Scan for the cell matching the given text and deliver its (x, y) coordinate at center. 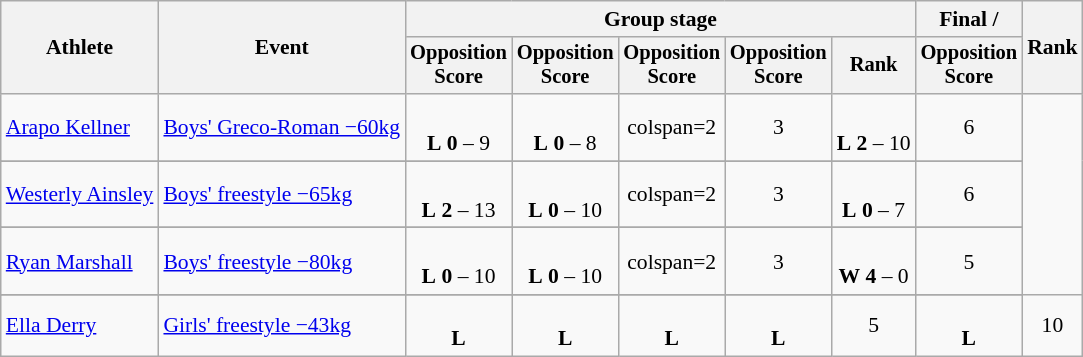
Ryan Marshall (80, 262)
W 4 – 0 (874, 262)
Event (282, 48)
10 (1052, 326)
Westerly Ainsley (80, 194)
L 0 – 8 (566, 128)
L 2 – 13 (458, 194)
Ella Derry (80, 326)
Boys' freestyle −65kg (282, 194)
L 0 – 7 (874, 194)
Girls' freestyle −43kg (282, 326)
Athlete (80, 48)
L 0 – 9 (458, 128)
Final / (970, 19)
Group stage (660, 19)
L 2 – 10 (874, 128)
Boys' Greco-Roman −60kg (282, 128)
Boys' freestyle −80kg (282, 262)
Arapo Kellner (80, 128)
